Determine the [x, y] coordinate at the center of the cell enclosing the given text.  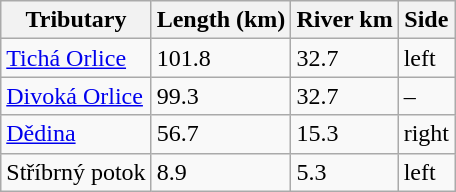
8.9 [221, 172]
Stříbrný potok [76, 172]
99.3 [221, 96]
Length (km) [221, 20]
15.3 [344, 134]
Side [426, 20]
56.7 [221, 134]
Tichá Orlice [76, 58]
right [426, 134]
River km [344, 20]
Divoká Orlice [76, 96]
Tributary [76, 20]
101.8 [221, 58]
5.3 [344, 172]
Dědina [76, 134]
– [426, 96]
